For the text-containing cell, return its midpoint in (X, Y) coordinate format. 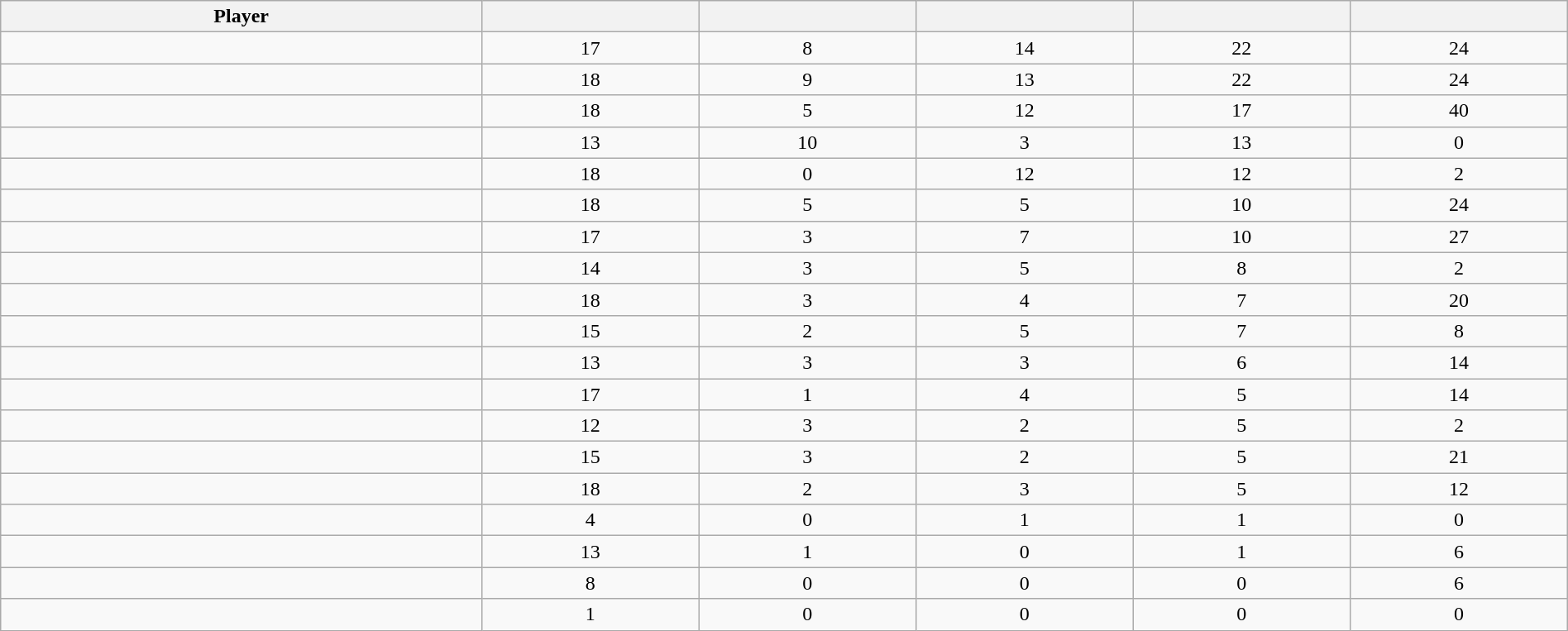
27 (1459, 237)
21 (1459, 457)
9 (807, 79)
40 (1459, 111)
20 (1459, 299)
Player (241, 17)
